Identify which cell holds the provided text, then report its (x, y) central coordinate. 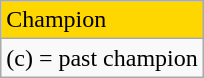
Champion (102, 20)
(c) = past champion (102, 58)
